For the text-containing cell, return its midpoint in (x, y) coordinate format. 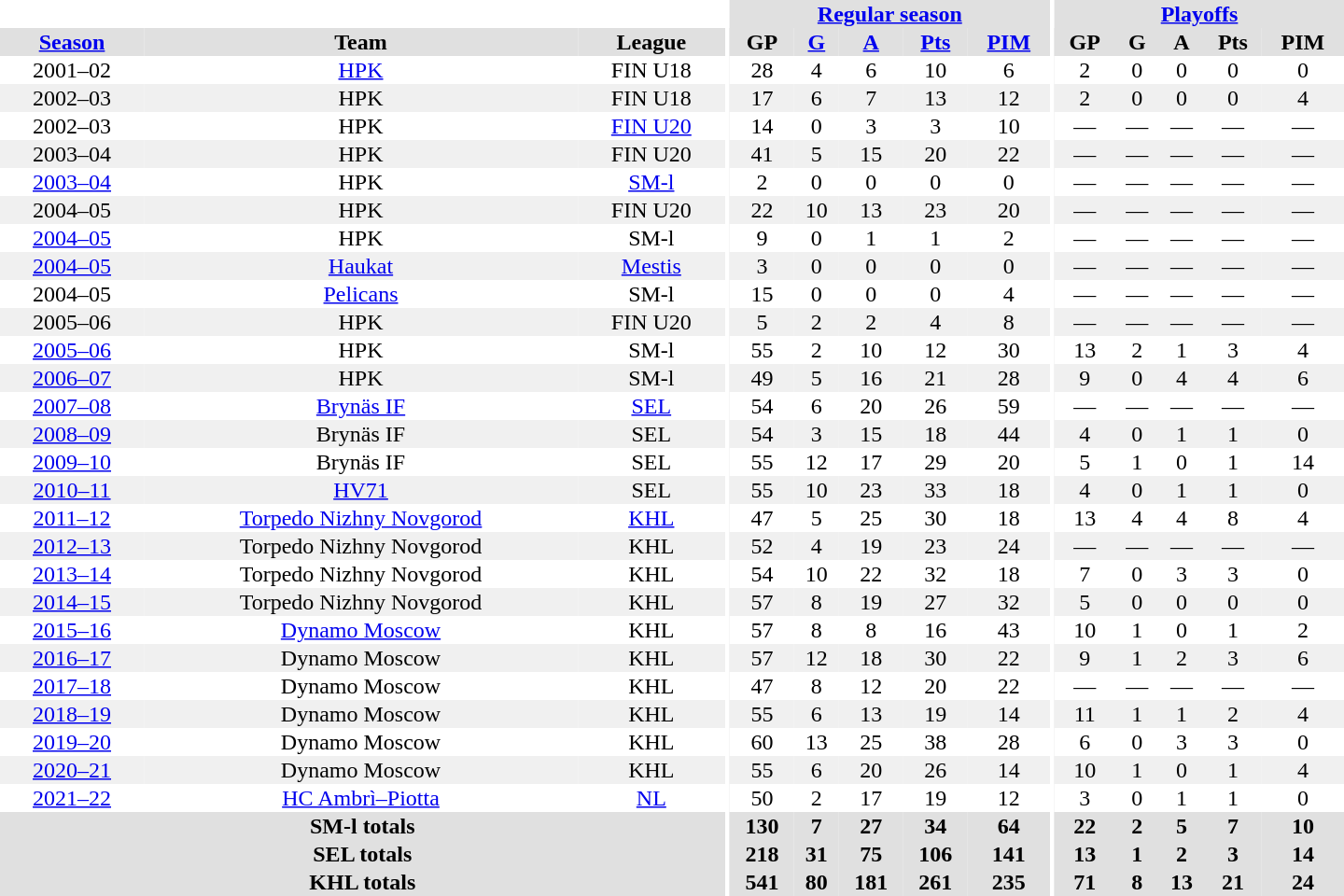
2007–08 (72, 406)
29 (935, 462)
75 (872, 854)
2010–11 (72, 490)
Regular season (890, 14)
31 (817, 854)
SEL totals (362, 854)
2008–09 (72, 434)
League (651, 42)
NL (651, 798)
Playoffs (1199, 14)
218 (762, 854)
64 (1009, 826)
33 (935, 490)
130 (762, 826)
2020–21 (72, 770)
41 (762, 154)
141 (1009, 854)
Mestis (651, 266)
2006–07 (72, 378)
2017–18 (72, 686)
50 (762, 798)
2012–13 (72, 546)
2014–15 (72, 602)
106 (935, 854)
2015–16 (72, 630)
Team (360, 42)
38 (935, 742)
34 (935, 826)
2009–10 (72, 462)
2019–20 (72, 742)
49 (762, 378)
HV71 (360, 490)
2021–22 (72, 798)
52 (762, 546)
181 (872, 882)
43 (1009, 630)
Haukat (360, 266)
261 (935, 882)
59 (1009, 406)
44 (1009, 434)
11 (1085, 714)
2016–17 (72, 658)
KHL totals (362, 882)
71 (1085, 882)
2018–19 (72, 714)
2011–12 (72, 518)
80 (817, 882)
541 (762, 882)
60 (762, 742)
Season (72, 42)
SM-l totals (362, 826)
2001–02 (72, 70)
235 (1009, 882)
2013–14 (72, 574)
Pelicans (360, 294)
HC Ambrì–Piotta (360, 798)
